Find where the given text appears and provide that cell's center as [X, Y] coordinate. 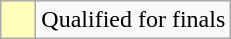
Qualified for finals [134, 20]
